Search for the cell housing the specified text and yield its (x, y) center coordinate. 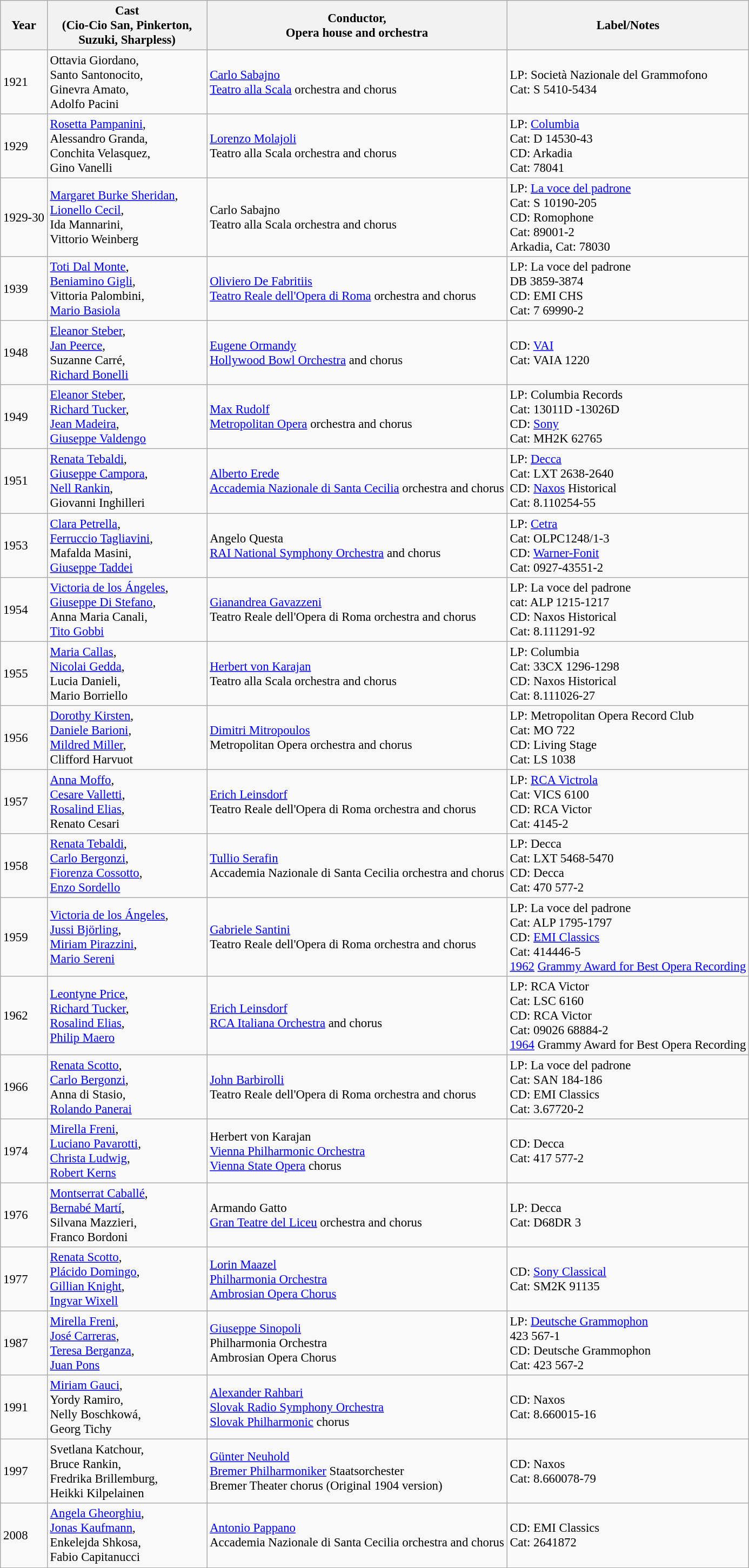
Tullio Serafin Accademia Nazionale di Santa Cecilia orchestra and chorus (357, 866)
Dorothy Kirsten, Daniele Barioni, Mildred Miller, Clifford Harvuot (127, 737)
CD: VAICat: VAIA 1220 (628, 353)
Conductor,Opera house and orchestra (357, 25)
Cast(Cio-Cio San, Pinkerton,Suzuki, Sharpless) (127, 25)
1987 (24, 1343)
LP: La voce del padroneCat: ALP 1795-1797CD: EMI ClassicsCat: 414446-51962 Grammy Award for Best Opera Recording (628, 937)
Oliviero De FabritiisTeatro Reale dell'Opera di Roma orchestra and chorus (357, 289)
Eleanor Steber,Jan Peerce, Suzanne Carré, Richard Bonelli (127, 353)
1953 (24, 546)
CD: NaxosCat: 8.660015-16 (628, 1407)
1954 (24, 609)
Antonio Pappano Accademia Nazionale di Santa Cecilia orchestra and chorus (357, 1536)
Toti Dal Monte, Beniamino Gigli, Vittoria Palombini, Mario Basiola (127, 289)
1962 (24, 1016)
Leontyne Price, Richard Tucker, Rosalind Elias, Philip Maero (127, 1016)
Max RudolfMetropolitan Opera orchestra and chorus (357, 417)
LP: La voce del padroneCat: SAN 184-186CD: EMI ClassicsCat: 3.67720-2 (628, 1087)
Renata Tebaldi, Giuseppe Campora, Nell Rankin, Giovanni Inghilleri (127, 481)
CD: Sony ClassicalCat: SM2K 91135 (628, 1279)
LP: DeccaCat: D68DR 3 (628, 1216)
1959 (24, 937)
Eleanor Steber,Richard Tucker, Jean Madeira, Giuseppe Valdengo (127, 417)
Lorin Maazel Philharmonia OrchestraAmbrosian Opera Chorus (357, 1279)
LP: ColumbiaCat: 33CX 1296-1298CD: Naxos HistoricalCat: 8.111026-27 (628, 673)
1955 (24, 673)
CD: DeccaCat: 417 577-2 (628, 1151)
1951 (24, 481)
1974 (24, 1151)
1991 (24, 1407)
1948 (24, 353)
LP: La voce del padroneCat: S 10190-205 CD: RomophoneCat: 89001-2Arkadia, Cat: 78030 (628, 218)
Anna Moffo, Cesare Valletti, Rosalind Elias, Renato Cesari (127, 802)
CD: NaxosCat: 8.660078-79 (628, 1472)
LP: CetraCat: OLPC1248/1-3CD: Warner-FonitCat: 0927-43551-2 (628, 546)
Erich LeinsdorfRCA Italiana Orchestra and chorus (357, 1016)
Giuseppe Sinopoli Philharmonia OrchestraAmbrosian Opera Chorus (357, 1343)
1949 (24, 417)
Gianandrea GavazzeniTeatro Reale dell'Opera di Roma orchestra and chorus (357, 609)
Label/Notes (628, 25)
Margaret Burke Sheridan, Lionello Cecil, Ida Mannarini, Vittorio Weinberg (127, 218)
John Barbirolli Teatro Reale dell'Opera di Roma orchestra and chorus (357, 1087)
Dimitri MitropoulosMetropolitan Opera orchestra and chorus (357, 737)
LP: ColumbiaCat: D 14530-43 CD: Arkadia Cat: 78041 (628, 146)
LP: RCA VictrolaCat: VICS 6100CD: RCA VictorCat: 4145-2 (628, 802)
Herbert von KarajanVienna Philharmonic Orchestra Vienna State Opera chorus (357, 1151)
1929 (24, 146)
LP: La voce del padrone DB 3859-3874CD: EMI CHSCat: 7 69990-2 (628, 289)
Year (24, 25)
Erich LeinsdorfTeatro Reale dell'Opera di Roma orchestra and chorus (357, 802)
1966 (24, 1087)
Lorenzo MolajoliTeatro alla Scala orchestra and chorus (357, 146)
Svetlana Katchour,Bruce Rankin, Fredrika Brillemburg, Heikki Kilpelainen (127, 1472)
Rosetta Pampanini, Alessandro Granda, Conchita Velasquez, Gino Vanelli (127, 146)
Alexander RahbariSlovak Radio Symphony OrchestraSlovak Philharmonic chorus (357, 1407)
Gabriele SantiniTeatro Reale dell'Opera di Roma orchestra and chorus (357, 937)
LP: DeccaCat: LXT 2638-2640CD: Naxos HistoricalCat: 8.110254-55 (628, 481)
Armando GattoGran Teatre del Liceu orchestra and chorus (357, 1216)
Victoria de los Ángeles, Jussi Björling, Miriam Pirazzini, Mario Sereni (127, 937)
Clara Petrella, Ferruccio Tagliavini, Mafalda Masini, Giuseppe Taddei (127, 546)
Victoria de los Ángeles, Giuseppe Di Stefano, Anna Maria Canali, Tito Gobbi (127, 609)
LP: Società Nazionale del GrammofonoCat: S 5410-5434 (628, 82)
Alberto EredeAccademia Nazionale di Santa Cecilia orchestra and chorus (357, 481)
Renata Tebaldi, Carlo Bergonzi, Fiorenza Cossotto, Enzo Sordello (127, 866)
1977 (24, 1279)
LP: RCA VictorCat: LSC 6160CD: RCA VictorCat: 09026 68884-21964 Grammy Award for Best Opera Recording (628, 1016)
LP: Deutsche Grammophon423 567-1CD: Deutsche GrammophonCat: 423 567-2 (628, 1343)
Montserrat Caballé, Bernabé Martí, Silvana Mazzieri, Franco Bordoni (127, 1216)
Angela Gheorghiu, Jonas Kaufmann, Enkelejda Shkosa, Fabio Capitanucci (127, 1536)
1957 (24, 802)
1976 (24, 1216)
Günter NeuholdBremer Philharmoniker Staatsorchester Bremer Theater chorus (Original 1904 version) (357, 1472)
LP: DeccaCat: LXT 5468-5470 CD: DeccaCat: 470 577-2 (628, 866)
Herbert von KarajanTeatro alla Scala orchestra and chorus (357, 673)
Mirella Freni, José Carreras, Teresa Berganza, Juan Pons (127, 1343)
Maria Callas, Nicolai Gedda, Lucia Danieli, Mario Borriello (127, 673)
1997 (24, 1472)
LP: Columbia RecordsCat: 13011D -13026DCD: SonyCat: MH2K 62765 (628, 417)
1929-30 (24, 218)
Mirella Freni, Luciano Pavarotti, Christa Ludwig, Robert Kerns (127, 1151)
Renata Scotto, Carlo Bergonzi, Anna di Stasio, Rolando Panerai (127, 1087)
1956 (24, 737)
LP: La voce del padronecat: ALP 1215-1217CD: Naxos HistoricalCat: 8.111291-92 (628, 609)
1958 (24, 866)
Eugene OrmandyHollywood Bowl Orchestra and chorus (357, 353)
LP: Metropolitan Opera Record Club Cat: MO 722CD: Living StageCat: LS 1038 (628, 737)
1921 (24, 82)
1939 (24, 289)
2008 (24, 1536)
Miriam Gauci, Yordy Ramiro, Nelly Boschkowá, Georg Tichy (127, 1407)
Renata Scotto, Plácido Domingo, Gillian Knight, Ingvar Wixell (127, 1279)
Ottavia Giordano, Santo Santonocito, Ginevra Amato,Adolfo Pacini (127, 82)
Angelo Questa RAI National Symphony Orchestra and chorus (357, 546)
CD: EMI ClassicsCat: 2641872 (628, 1536)
